Detect which cell encompasses the target text, then output its [X, Y] center coordinate. 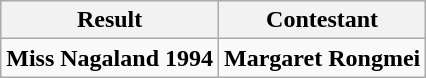
Miss Nagaland 1994 [110, 58]
Result [110, 20]
Margaret Rongmei [322, 58]
Contestant [322, 20]
